Provide the (x, y) coordinate of the cell's center where the given text is located.  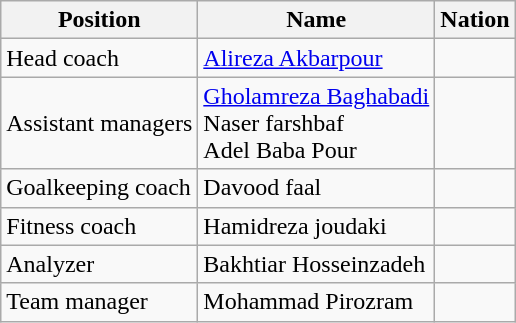
Analyzer (100, 264)
Head coach (100, 58)
Bakhtiar Hosseinzadeh (316, 264)
Position (100, 20)
Assistant managers (100, 123)
Team manager (100, 302)
Goalkeeping coach (100, 188)
Hamidreza joudaki (316, 226)
Alireza Akbarpour (316, 58)
Mohammad Pirozram (316, 302)
Name (316, 20)
Davood faal (316, 188)
Gholamreza BaghabadiNaser farshbafAdel Baba Pour (316, 123)
Nation (475, 20)
Fitness coach (100, 226)
